Identify which cell holds the provided text, then report its (X, Y) central coordinate. 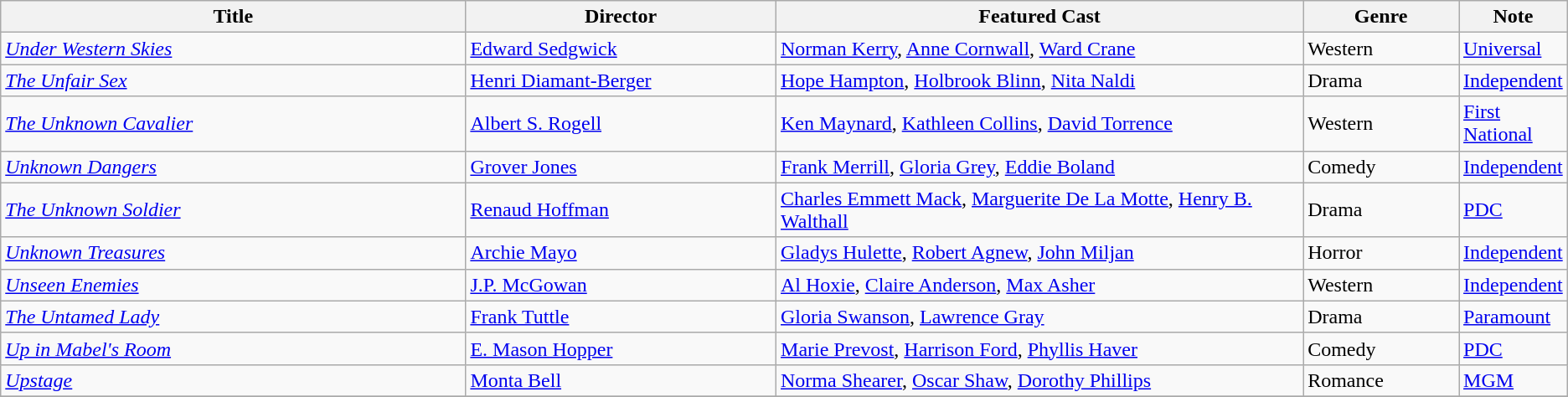
Unknown Dangers (233, 167)
Unseen Enemies (233, 285)
Under Western Skies (233, 49)
E. Mason Hopper (622, 348)
Renaud Hoffman (622, 209)
Marie Prevost, Harrison Ford, Phyllis Haver (1040, 348)
Note (1514, 17)
Monta Bell (622, 380)
Frank Merrill, Gloria Grey, Eddie Boland (1040, 167)
Gloria Swanson, Lawrence Gray (1040, 317)
Romance (1381, 380)
Charles Emmett Mack, Marguerite De La Motte, Henry B. Walthall (1040, 209)
Up in Mabel's Room (233, 348)
Norman Kerry, Anne Cornwall, Ward Crane (1040, 49)
The Untamed Lady (233, 317)
Director (622, 17)
J.P. McGowan (622, 285)
The Unknown Soldier (233, 209)
The Unknown Cavalier (233, 124)
Horror (1381, 253)
Frank Tuttle (622, 317)
Hope Hampton, Holbrook Blinn, Nita Naldi (1040, 80)
Grover Jones (622, 167)
Archie Mayo (622, 253)
Genre (1381, 17)
Upstage (233, 380)
Edward Sedgwick (622, 49)
First National (1514, 124)
Al Hoxie, Claire Anderson, Max Asher (1040, 285)
Paramount (1514, 317)
Featured Cast (1040, 17)
Title (233, 17)
Unknown Treasures (233, 253)
Henri Diamant-Berger (622, 80)
The Unfair Sex (233, 80)
Albert S. Rogell (622, 124)
Universal (1514, 49)
MGM (1514, 380)
Ken Maynard, Kathleen Collins, David Torrence (1040, 124)
Gladys Hulette, Robert Agnew, John Miljan (1040, 253)
Norma Shearer, Oscar Shaw, Dorothy Phillips (1040, 380)
